Capture the cell that displays the provided text and extract its (x, y) central coordinate. 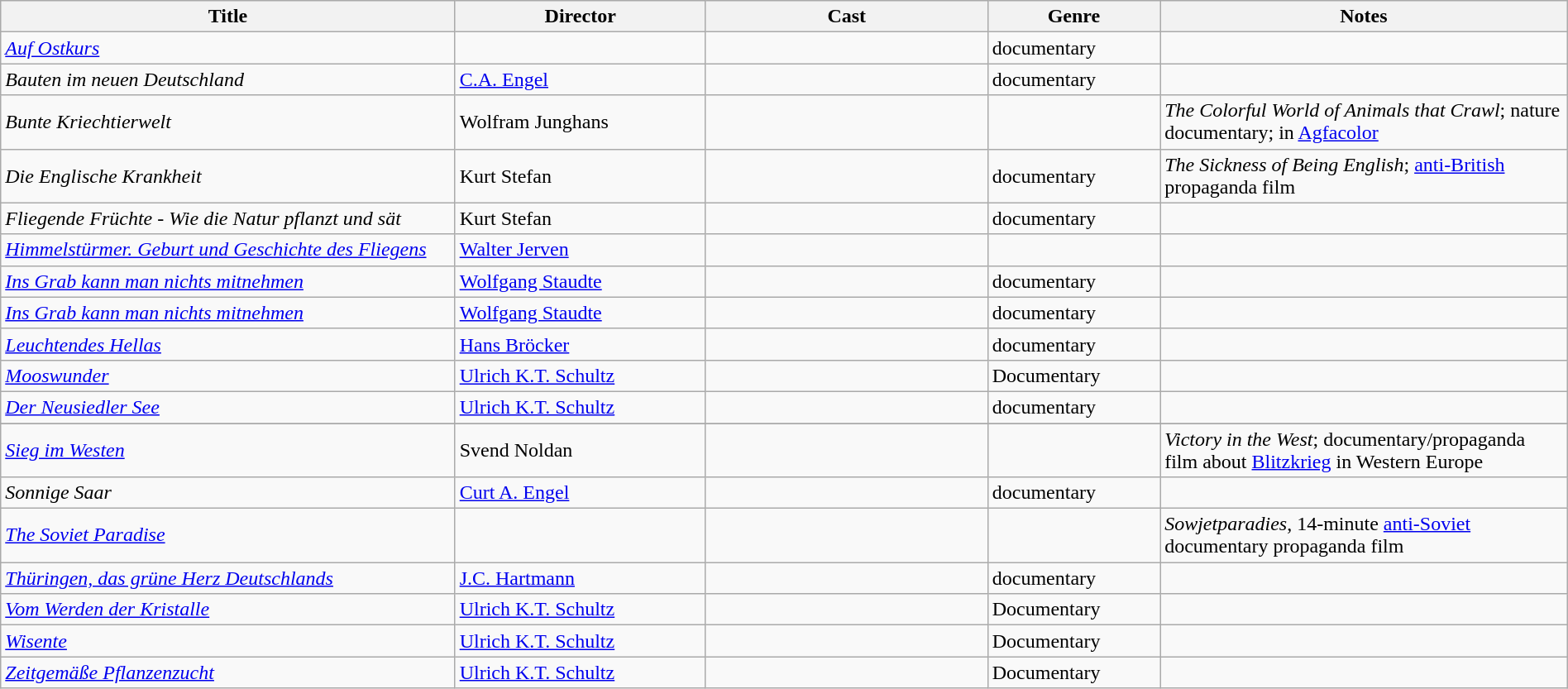
Sieg im Westen (228, 450)
Himmelstürmer. Geburt und Geschichte des Fliegens (228, 250)
Thüringen, das grüne Herz Deutschlands (228, 578)
C.A. Engel (581, 79)
Svend Noldan (581, 450)
Cast (847, 17)
Sowjetparadies, 14-minute anti-Soviet documentary propaganda film (1365, 536)
Wolfram Junghans (581, 122)
The Soviet Paradise (228, 536)
The Colorful World of Animals that Crawl; nature documentary; in Agfacolor (1365, 122)
Mooswunder (228, 376)
The Sickness of Being English; anti-British propaganda film (1365, 175)
J.C. Hartmann (581, 578)
Walter Jerven (581, 250)
Zeitgemäße Pflanzenzucht (228, 672)
Die Englische Krankheit (228, 175)
Wisente (228, 641)
Vom Werden der Kristalle (228, 610)
Director (581, 17)
Victory in the West; documentary/propaganda film about Blitzkrieg in Western Europe (1365, 450)
Auf Ostkurs (228, 48)
Der Neusiedler See (228, 407)
Title (228, 17)
Curt A. Engel (581, 493)
Genre (1073, 17)
Bunte Kriechtierwelt (228, 122)
Bauten im neuen Deutschland (228, 79)
Leuchtendes Hellas (228, 344)
Notes (1365, 17)
Fliegende Früchte - Wie die Natur pflanzt und sät (228, 218)
Hans Bröcker (581, 344)
Sonnige Saar (228, 493)
